Determine the [x, y] coordinate at the center of the cell enclosing the given text.  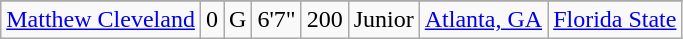
200 [324, 20]
Florida State [615, 20]
Atlanta, GA [483, 20]
0 [212, 20]
6'7" [276, 20]
G [238, 20]
Junior [384, 20]
Matthew Cleveland [101, 20]
